Output the [X, Y] coordinate of the center of the cell containing the given text.  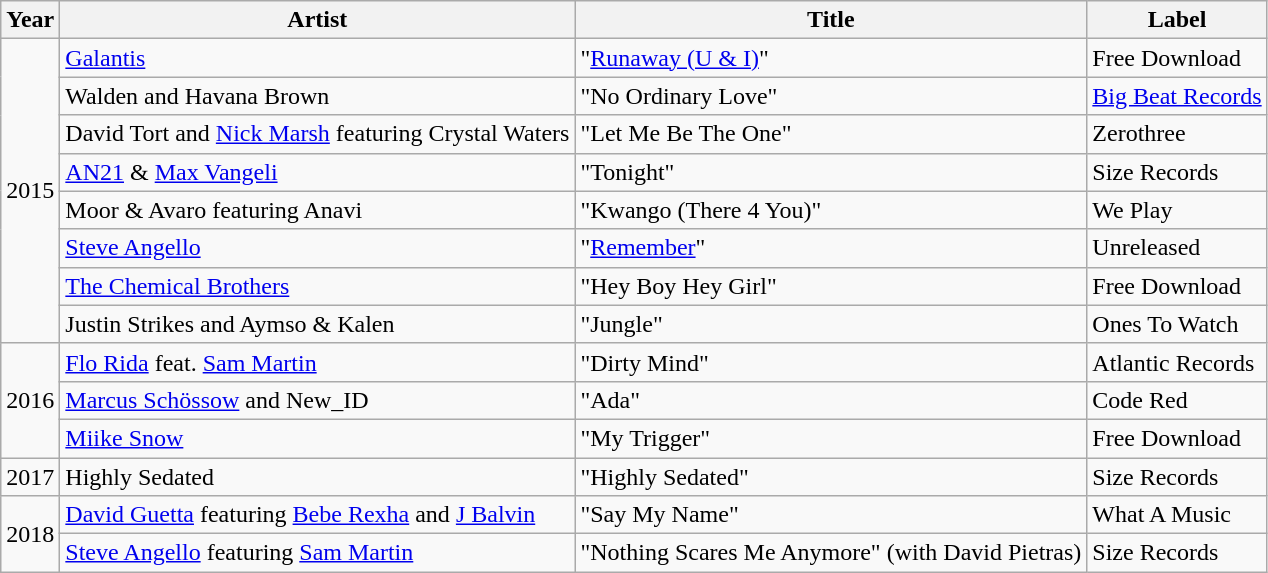
Ones To Watch [1177, 324]
Galantis [318, 58]
AN21 & Max Vangeli [318, 172]
Flo Rida feat. Sam Martin [318, 362]
Atlantic Records [1177, 362]
"Highly Sedated" [831, 477]
"My Trigger" [831, 438]
Title [831, 20]
"No Ordinary Love" [831, 96]
Miike Snow [318, 438]
We Play [1177, 210]
"Ada" [831, 400]
2016 [30, 400]
2017 [30, 477]
"Dirty Mind" [831, 362]
"Tonight" [831, 172]
2018 [30, 534]
"Jungle" [831, 324]
David Tort and Nick Marsh featuring Crystal Waters [318, 134]
David Guetta featuring Bebe Rexha and J Balvin [318, 515]
Highly Sedated [318, 477]
"Kwango (There 4 You)" [831, 210]
Zerothree [1177, 134]
"Remember" [831, 248]
Walden and Havana Brown [318, 96]
What A Music [1177, 515]
Year [30, 20]
Label [1177, 20]
"Let Me Be The One" [831, 134]
"Nothing Scares Me Anymore" (with David Pietras) [831, 553]
Steve Angello featuring Sam Martin [318, 553]
Code Red [1177, 400]
Moor & Avaro featuring Anavi [318, 210]
Justin Strikes and Aymso & Kalen [318, 324]
"Say My Name" [831, 515]
"Runaway (U & I)" [831, 58]
Artist [318, 20]
"Hey Boy Hey Girl" [831, 286]
Steve Angello [318, 248]
Marcus Schössow and New_ID [318, 400]
The Chemical Brothers [318, 286]
Big Beat Records [1177, 96]
2015 [30, 191]
Unreleased [1177, 248]
